Search for the cell housing the specified text and yield its [x, y] center coordinate. 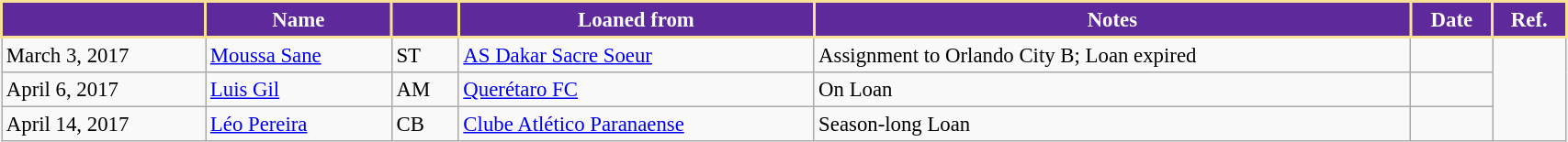
Name [299, 20]
AM [424, 90]
Notes [1112, 20]
Querétaro FC [636, 90]
Date [1451, 20]
Clube Atlético Paranaense [636, 125]
April 14, 2017 [104, 125]
April 6, 2017 [104, 90]
Léo Pereira [299, 125]
Moussa Sane [299, 55]
On Loan [1112, 90]
ST [424, 55]
CB [424, 125]
Ref. [1529, 20]
Luis Gil [299, 90]
AS Dakar Sacre Soeur [636, 55]
Loaned from [636, 20]
March 3, 2017 [104, 55]
Assignment to Orlando City B; Loan expired [1112, 55]
Season-long Loan [1112, 125]
